Identify which cell holds the provided text, then report its [X, Y] central coordinate. 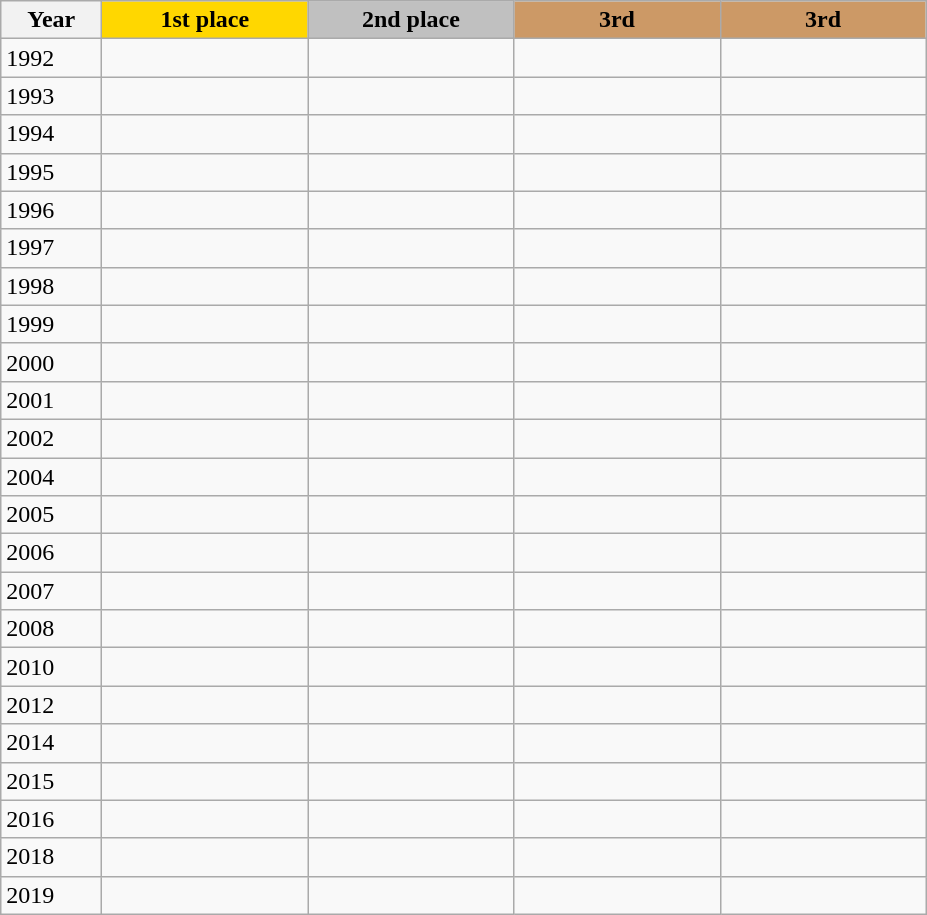
2018 [52, 857]
1994 [52, 134]
1997 [52, 248]
1996 [52, 210]
2012 [52, 705]
1992 [52, 58]
2007 [52, 591]
1st place [205, 20]
2010 [52, 667]
1999 [52, 324]
2016 [52, 819]
2014 [52, 743]
Year [52, 20]
2nd place [411, 20]
2015 [52, 781]
2004 [52, 477]
2019 [52, 895]
1998 [52, 286]
2000 [52, 362]
2001 [52, 400]
1995 [52, 172]
2006 [52, 553]
2002 [52, 438]
1993 [52, 96]
2005 [52, 515]
2008 [52, 629]
